From the cell containing the given text, extract its center point as (X, Y) coordinate. 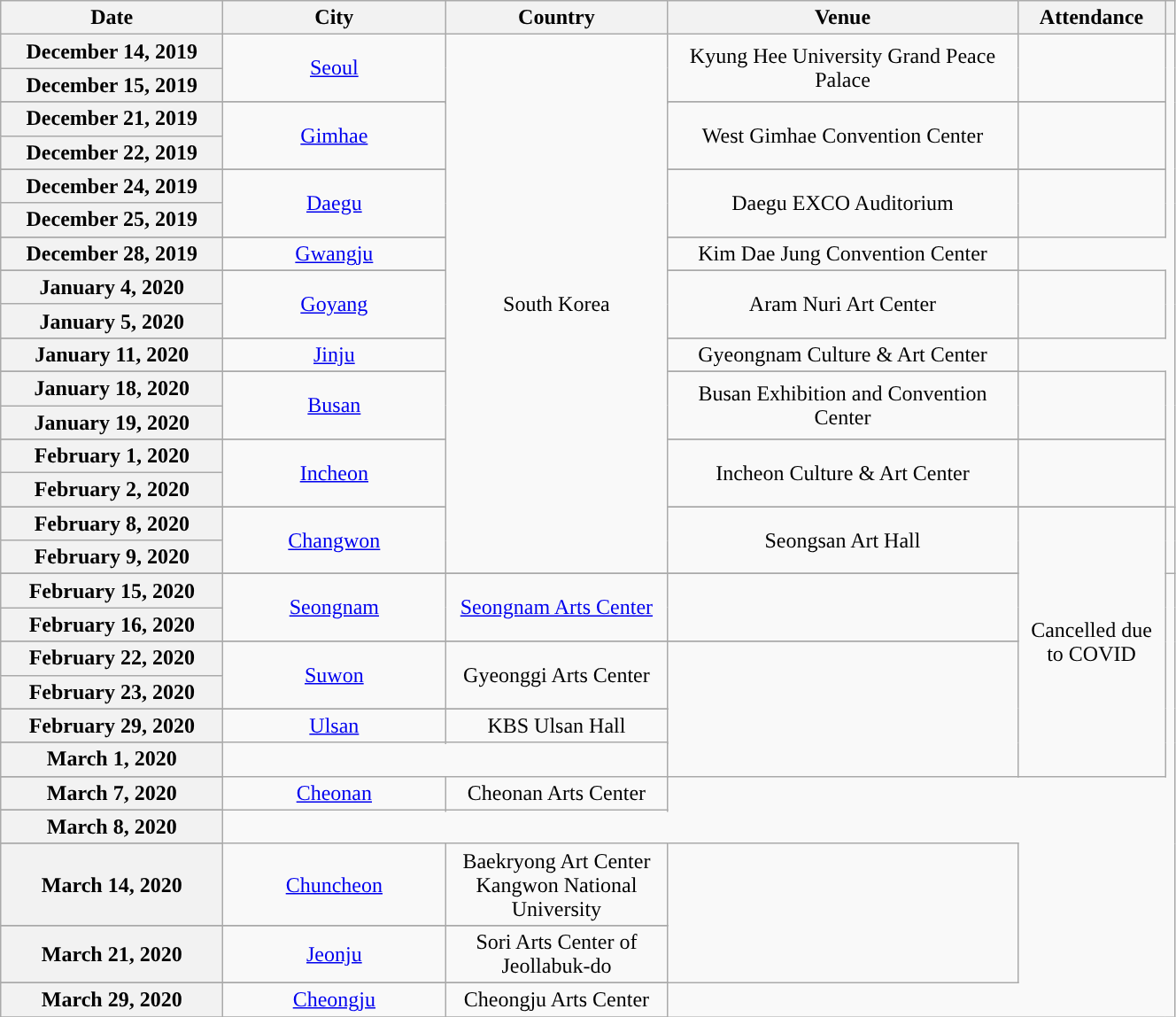
Cheongju (335, 999)
January 11, 2020 (112, 354)
December 15, 2019 (112, 85)
Busan (335, 405)
February 16, 2020 (112, 625)
Jeonju (335, 953)
March 29, 2020 (112, 999)
City (335, 18)
Aram Nuri Art Center (843, 304)
January 4, 2020 (112, 287)
Suwon (335, 675)
Kyung Hee University Grand Peace Palace (843, 68)
Chuncheon (335, 884)
Busan Exhibition and Convention Center (843, 405)
Date (112, 18)
February 23, 2020 (112, 692)
Attendance (1091, 18)
February 2, 2020 (112, 490)
February 1, 2020 (112, 456)
December 21, 2019 (112, 119)
March 7, 2020 (112, 793)
January 18, 2020 (112, 388)
February 8, 2020 (112, 524)
Ulsan (335, 726)
February 9, 2020 (112, 557)
Gyeonggi Arts Center (556, 675)
Goyang (335, 304)
Seoul (335, 68)
Kim Dae Jung Convention Center (843, 253)
March 1, 2020 (112, 759)
March 8, 2020 (112, 827)
Country (556, 18)
Cheonan (335, 793)
Gimhae (335, 136)
Cancelled due to COVID (1091, 641)
Incheon Culture & Art Center (843, 473)
December 14, 2019 (112, 51)
December 24, 2019 (112, 186)
South Korea (556, 305)
West Gimhae Convention Center (843, 136)
February 29, 2020 (112, 726)
Seongnam Arts Center (556, 608)
KBS Ulsan Hall (556, 726)
Daegu EXCO Auditorium (843, 203)
Cheongju Arts Center (556, 999)
January 5, 2020 (112, 321)
March 21, 2020 (112, 953)
Gwangju (335, 253)
Incheon (335, 473)
Seongsan Art Hall (843, 540)
March 14, 2020 (112, 884)
Seongnam (335, 608)
December 28, 2019 (112, 253)
December 25, 2019 (112, 220)
Venue (843, 18)
February 22, 2020 (112, 658)
Gyeongnam Culture & Art Center (843, 354)
Changwon (335, 540)
Daegu (335, 203)
Baekryong Art Center Kangwon National University (556, 884)
January 19, 2020 (112, 423)
February 15, 2020 (112, 591)
December 22, 2019 (112, 152)
Cheonan Arts Center (556, 793)
Sori Arts Center of Jeollabuk-do (556, 953)
Jinju (335, 354)
